Capture the cell that displays the provided text and extract its [x, y] central coordinate. 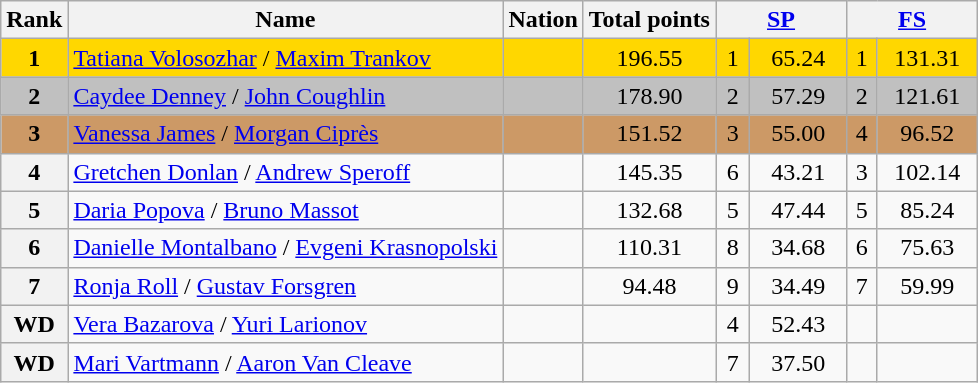
121.61 [928, 96]
Tatiana Volosozhar / Maxim Trankov [286, 58]
96.52 [928, 134]
52.43 [798, 324]
Danielle Montalbano / Evgeni Krasnopolski [286, 248]
Ronja Roll / Gustav Forsgren [286, 286]
Nation [543, 20]
132.68 [649, 210]
Gretchen Donlan / Andrew Speroff [286, 172]
Vera Bazarova / Yuri Larionov [286, 324]
131.31 [928, 58]
110.31 [649, 248]
Total points [649, 20]
65.24 [798, 58]
196.55 [649, 58]
Vanessa James / Morgan Ciprès [286, 134]
85.24 [928, 210]
75.63 [928, 248]
37.50 [798, 362]
55.00 [798, 134]
34.49 [798, 286]
151.52 [649, 134]
43.21 [798, 172]
FS [912, 20]
Daria Popova / Bruno Massot [286, 210]
178.90 [649, 96]
SP [782, 20]
Rank [34, 20]
102.14 [928, 172]
145.35 [649, 172]
9 [733, 286]
Caydee Denney / John Coughlin [286, 96]
34.68 [798, 248]
47.44 [798, 210]
59.99 [928, 286]
Name [286, 20]
57.29 [798, 96]
94.48 [649, 286]
8 [733, 248]
Mari Vartmann / Aaron Van Cleave [286, 362]
